Search for the cell housing the specified text and yield its [x, y] center coordinate. 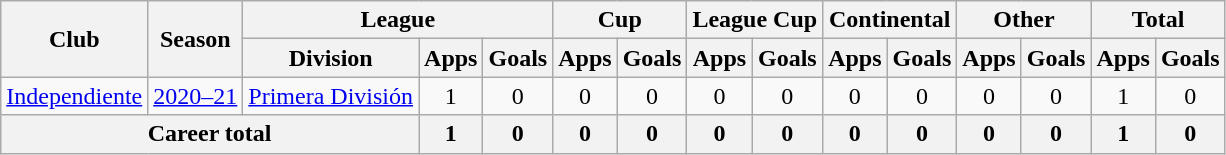
2020–21 [196, 96]
Club [74, 39]
Other [1024, 20]
Total [1158, 20]
Season [196, 39]
Primera División [331, 96]
Division [331, 58]
Independiente [74, 96]
Cup [620, 20]
Career total [210, 134]
Continental [890, 20]
League Cup [755, 20]
League [398, 20]
